Provide the [X, Y] coordinate of the cell's center where the given text is located.  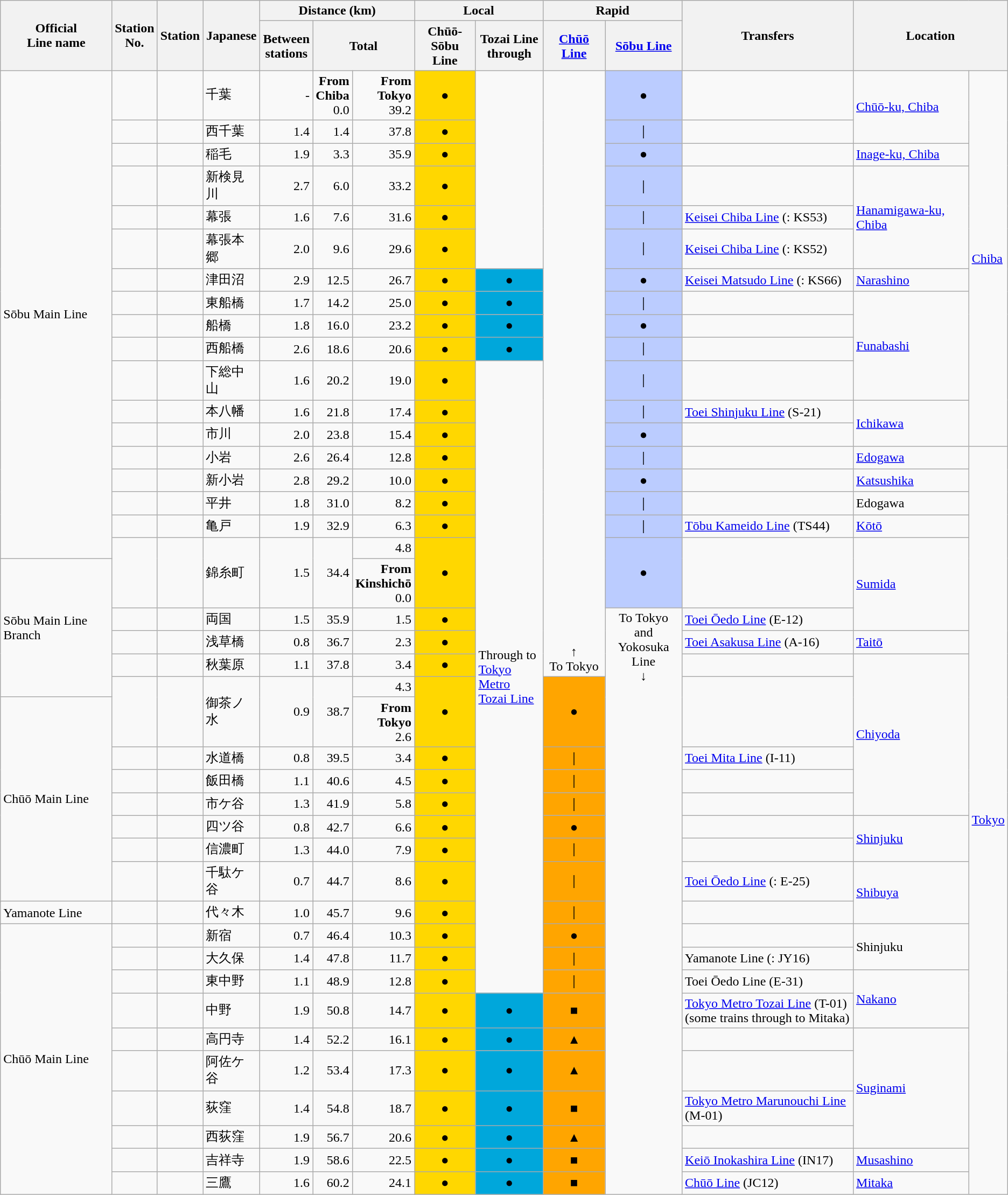
Chūō Line [574, 46]
15.4 [383, 435]
FromKinshichō0.0 [383, 583]
36.7 [333, 642]
Suginami [911, 1088]
亀戸 [232, 527]
17.3 [383, 1071]
50.8 [333, 1010]
Sōbu Main Line [56, 315]
41.9 [333, 805]
信濃町 [232, 850]
阿佐ケ谷 [232, 1071]
荻窪 [232, 1108]
6.6 [383, 827]
新小岩 [232, 480]
2.7 [286, 186]
新宿 [232, 936]
市川 [232, 435]
26.4 [333, 458]
Toei Ōedo Line (E-31) [768, 981]
2.9 [286, 280]
Betweenstations [286, 46]
幕張 [232, 218]
42.7 [333, 827]
4.3 [383, 687]
32.9 [333, 527]
To Tokyo and Yokosuka Line↓ [644, 902]
平井 [232, 503]
Toei Shinjuku Line (S-21) [768, 411]
浅草橋 [232, 642]
29.2 [333, 480]
23.2 [383, 326]
58.6 [333, 1160]
1.2 [286, 1071]
45.7 [333, 912]
Yamanote Line [56, 912]
小岩 [232, 458]
2.8 [286, 480]
Narashino [911, 280]
大久保 [232, 959]
Chiyoda [911, 735]
20.2 [333, 380]
25.0 [383, 303]
18.7 [383, 1108]
両国 [232, 619]
14.7 [383, 1010]
Station [180, 36]
40.6 [333, 781]
中野 [232, 1010]
31.6 [383, 218]
Keisei Matsudo Line (: KS66) [768, 280]
17.4 [383, 411]
53.4 [333, 1071]
21.8 [333, 411]
8.6 [383, 881]
6.0 [333, 186]
16.0 [333, 326]
FromChiba0.0 [333, 95]
三鷹 [232, 1183]
18.6 [333, 349]
吉祥寺 [232, 1160]
8.2 [383, 503]
34.4 [333, 572]
48.9 [333, 981]
Japanese [232, 36]
6.3 [383, 527]
市ケ谷 [232, 805]
Shibuya [911, 893]
Ichikawa [911, 423]
16.1 [383, 1039]
西船橋 [232, 349]
4.5 [383, 781]
31.0 [333, 503]
御茶ノ水 [232, 711]
14.2 [333, 303]
本八幡 [232, 411]
Tokyo Metro Marunouchi Line (M-01) [768, 1108]
Sumida [911, 584]
千葉 [232, 95]
Toei Mita Line (I-11) [768, 758]
22.5 [383, 1160]
西千葉 [232, 131]
Yamanote Line (: JY16) [768, 959]
Total [364, 46]
StationNo. [135, 36]
水道橋 [232, 758]
46.4 [333, 936]
↑To Tokyo [574, 374]
Keisei Chiba Line (: KS52) [768, 249]
2.3 [383, 642]
Chiba [988, 258]
Toei Ōedo Line (: E-25) [768, 881]
7.6 [333, 218]
新検見川 [232, 186]
高円寺 [232, 1039]
26.7 [383, 280]
0.9 [286, 711]
10.0 [383, 480]
Kōtō [911, 527]
Tokyo Metro Tozai Line (T-01)(some trains through to Mitaka) [768, 1010]
四ツ谷 [232, 827]
12.5 [333, 280]
Local [479, 11]
Nakano [911, 999]
60.2 [333, 1183]
OfficialLine name [56, 36]
23.8 [333, 435]
5.8 [383, 805]
4.8 [383, 548]
54.8 [333, 1108]
千駄ケ谷 [232, 881]
Mitaka [911, 1183]
Funabashi [911, 346]
52.2 [333, 1039]
Taitō [911, 642]
Tōbu Kameido Line (TS44) [768, 527]
39.5 [333, 758]
Through to Tokyo MetroTozai Line [509, 676]
29.6 [383, 249]
47.8 [333, 959]
Tokyo [988, 820]
Katsushika [911, 480]
Musashino [911, 1160]
Sōbu Line [644, 46]
稲毛 [232, 155]
11.7 [383, 959]
33.2 [383, 186]
44.7 [333, 881]
44.0 [333, 850]
Hanamigawa-ku, Chiba [911, 218]
- [286, 95]
幕張本郷 [232, 249]
3.3 [333, 155]
Tozai Linethrough [509, 46]
錦糸町 [232, 572]
下総中山 [232, 380]
Toei Asakusa Line (A-16) [768, 642]
Distance (km) [337, 11]
10.3 [383, 936]
代々木 [232, 912]
38.7 [333, 711]
1.0 [286, 912]
秋葉原 [232, 666]
1.7 [286, 303]
FromTokyo39.2 [383, 95]
東船橋 [232, 303]
56.7 [333, 1137]
東中野 [232, 981]
24.1 [383, 1183]
飯田橋 [232, 781]
Chūō-ku, Chiba [911, 107]
Sōbu Main Line Branch [56, 627]
Keiō Inokashira Line (IN17) [768, 1160]
西荻窪 [232, 1137]
Location [930, 36]
Rapid [612, 11]
Transfers [768, 36]
Chūō Line (JC12) [768, 1183]
7.9 [383, 850]
船橋 [232, 326]
Inage-ku, Chiba [911, 155]
Keisei Chiba Line (: KS53) [768, 218]
Toei Ōedo Line (E-12) [768, 619]
Chūō-SōbuLine [445, 46]
FromTokyo2.6 [383, 722]
19.0 [383, 380]
津田沼 [232, 280]
